Capture the cell that displays the provided text and extract its [X, Y] central coordinate. 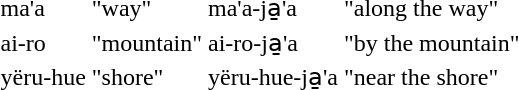
"mountain" [146, 42]
ai-ro-ja̱'a [274, 42]
